Output the (X, Y) coordinate of the center of the cell containing the given text.  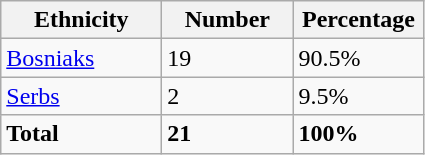
2 (228, 96)
Percentage (358, 20)
Number (228, 20)
100% (358, 134)
90.5% (358, 58)
Ethnicity (82, 20)
Bosniaks (82, 58)
Total (82, 134)
21 (228, 134)
9.5% (358, 96)
19 (228, 58)
Serbs (82, 96)
